For the text-containing cell, return its midpoint in [X, Y] coordinate format. 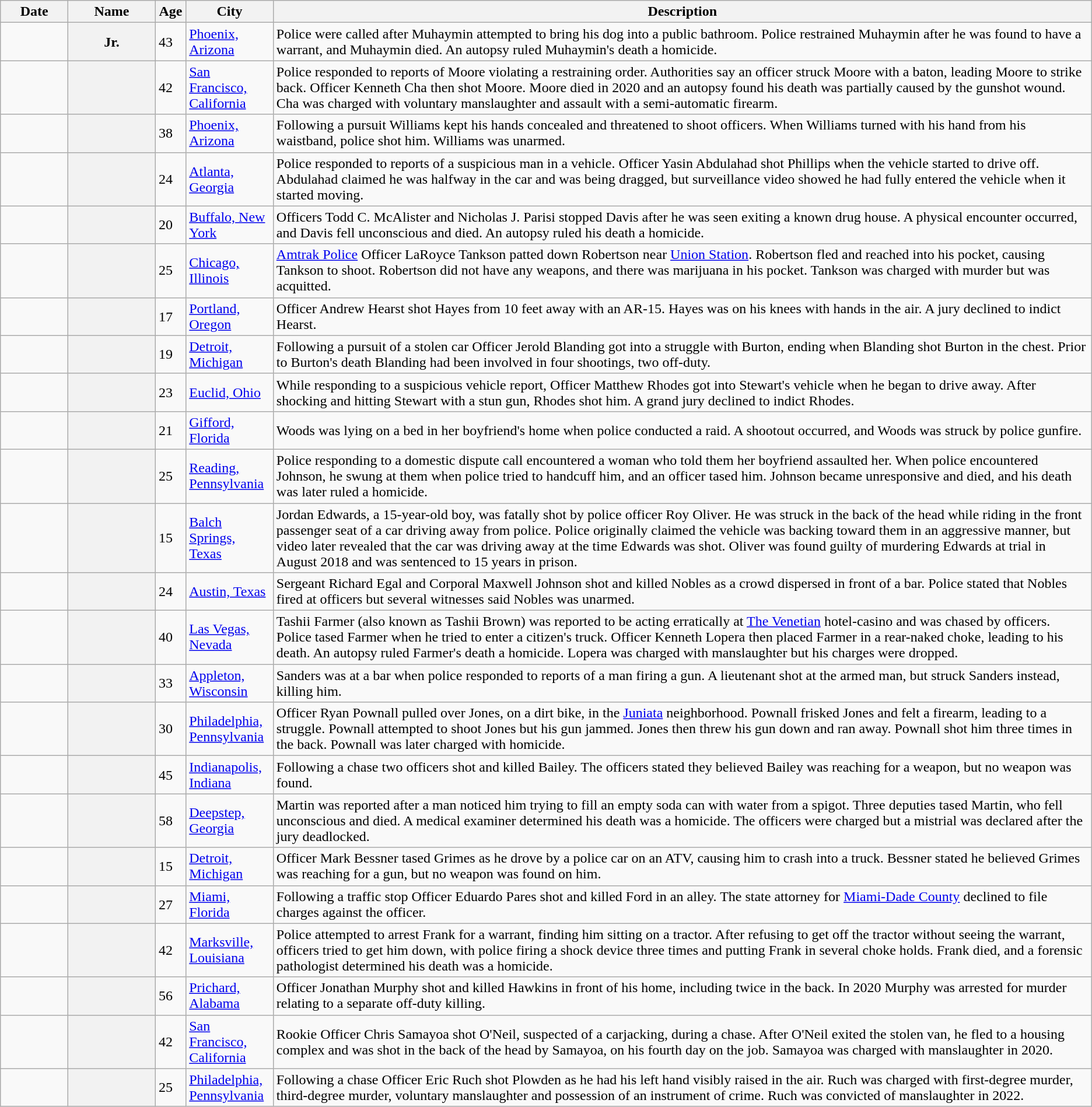
Atlanta, Georgia [230, 179]
Reading, Pennsylvania [230, 476]
Age [170, 12]
Following a chase two officers shot and killed Bailey. The officers stated they believed Bailey was reaching for a weapon, but no weapon was found. [682, 775]
23 [170, 392]
Marksville, Louisiana [230, 950]
17 [170, 316]
City [230, 12]
43 [170, 42]
30 [170, 729]
Deepstep, Georgia [230, 821]
Appleton, Wisconsin [230, 684]
58 [170, 821]
Chicago, Illinois [230, 271]
Woods was lying on a bed in her boyfriend's home when police conducted a raid. A shootout occurred, and Woods was struck by police gunfire. [682, 430]
Date [34, 12]
Jr. [112, 42]
Buffalo, New York [230, 225]
Officer Andrew Hearst shot Hayes from 10 feet away with an AR-15. Hayes was on his knees with hands in the air. A jury declined to indict Hearst. [682, 316]
Miami, Florida [230, 904]
21 [170, 430]
45 [170, 775]
Balch Springs, Texas [230, 538]
Prichard, Alabama [230, 996]
56 [170, 996]
38 [170, 133]
Name [112, 12]
27 [170, 904]
Austin, Texas [230, 591]
Euclid, Ohio [230, 392]
Indianapolis, Indiana [230, 775]
Gifford, Florida [230, 430]
Las Vegas, Nevada [230, 637]
19 [170, 355]
Description [682, 12]
33 [170, 684]
Portland, Oregon [230, 316]
40 [170, 637]
20 [170, 225]
